From the cell containing the given text, extract its center point as (X, Y) coordinate. 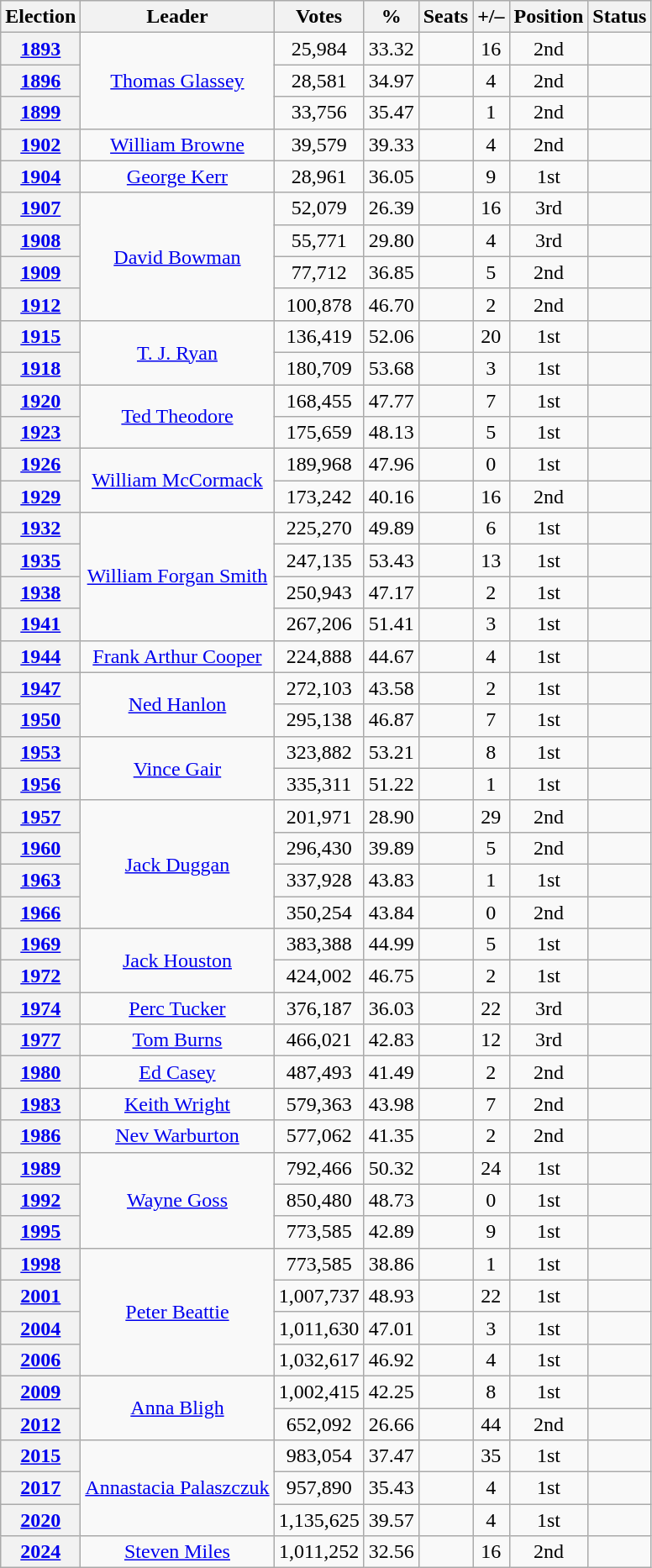
1896 (40, 81)
1918 (40, 368)
295,138 (319, 720)
1977 (40, 1040)
52.06 (392, 336)
1953 (40, 752)
29 (491, 816)
1944 (40, 656)
William Browne (177, 145)
225,270 (319, 529)
35.47 (392, 113)
1912 (40, 304)
224,888 (319, 656)
Position (549, 17)
2009 (40, 1392)
983,054 (319, 1456)
424,002 (319, 976)
Tom Burns (177, 1040)
2001 (40, 1296)
38.86 (392, 1264)
2015 (40, 1456)
12 (491, 1040)
48.73 (392, 1200)
100,878 (319, 304)
Perc Tucker (177, 1008)
267,206 (319, 624)
42.89 (392, 1232)
20 (491, 336)
1938 (40, 592)
1980 (40, 1072)
43.58 (392, 688)
53.68 (392, 368)
Vince Gair (177, 768)
2020 (40, 1520)
46.70 (392, 304)
Thomas Glassey (177, 81)
2006 (40, 1360)
250,943 (319, 592)
Seats (445, 17)
850,480 (319, 1200)
47.77 (392, 401)
William Forgan Smith (177, 576)
1941 (40, 624)
51.41 (392, 624)
Wayne Goss (177, 1200)
28,581 (319, 81)
1,032,617 (319, 1360)
957,890 (319, 1488)
53.43 (392, 560)
272,103 (319, 688)
T. J. Ryan (177, 352)
41.49 (392, 1072)
25,984 (319, 49)
296,430 (319, 848)
1972 (40, 976)
350,254 (319, 912)
1998 (40, 1264)
+/– (491, 17)
1986 (40, 1136)
189,968 (319, 465)
1935 (40, 560)
487,493 (319, 1072)
Annastacia Palaszczuk (177, 1488)
1923 (40, 433)
1904 (40, 176)
46.92 (392, 1360)
35.43 (392, 1488)
44 (491, 1424)
1909 (40, 272)
55,771 (319, 240)
247,135 (319, 560)
36.03 (392, 1008)
53.21 (392, 752)
47.96 (392, 465)
1947 (40, 688)
1932 (40, 529)
David Bowman (177, 256)
1989 (40, 1168)
579,363 (319, 1104)
Peter Beattie (177, 1312)
George Kerr (177, 176)
43.83 (392, 880)
77,712 (319, 272)
Ned Hanlon (177, 704)
2012 (40, 1424)
1992 (40, 1200)
Keith Wright (177, 1104)
24 (491, 1168)
36.05 (392, 176)
173,242 (319, 497)
44.99 (392, 944)
1,007,737 (319, 1296)
168,455 (319, 401)
Ted Theodore (177, 417)
335,311 (319, 784)
43.84 (392, 912)
47.17 (392, 592)
Nev Warburton (177, 1136)
2004 (40, 1328)
1957 (40, 816)
Jack Houston (177, 960)
Ed Casey (177, 1072)
1963 (40, 880)
6 (491, 529)
Frank Arthur Cooper (177, 656)
Steven Miles (177, 1552)
1899 (40, 113)
376,187 (319, 1008)
13 (491, 560)
1926 (40, 465)
Leader (177, 17)
42.25 (392, 1392)
1,002,415 (319, 1392)
466,021 (319, 1040)
46.87 (392, 720)
1,011,630 (319, 1328)
32.56 (392, 1552)
337,928 (319, 880)
1966 (40, 912)
51.22 (392, 784)
577,062 (319, 1136)
39,579 (319, 145)
323,882 (319, 752)
2024 (40, 1552)
47.01 (392, 1328)
180,709 (319, 368)
40.16 (392, 497)
33.32 (392, 49)
1950 (40, 720)
1960 (40, 848)
1956 (40, 784)
1893 (40, 49)
Anna Bligh (177, 1408)
1907 (40, 208)
29.80 (392, 240)
Jack Duggan (177, 864)
792,466 (319, 1168)
1974 (40, 1008)
46.75 (392, 976)
43.98 (392, 1104)
28.90 (392, 816)
39.33 (392, 145)
136,419 (319, 336)
49.89 (392, 529)
34.97 (392, 81)
201,971 (319, 816)
175,659 (319, 433)
42.83 (392, 1040)
383,388 (319, 944)
William McCormack (177, 481)
1929 (40, 497)
35 (491, 1456)
48.93 (392, 1296)
41.35 (392, 1136)
1915 (40, 336)
1,011,252 (319, 1552)
Status (620, 17)
44.67 (392, 656)
% (392, 17)
39.89 (392, 848)
1995 (40, 1232)
37.47 (392, 1456)
26.39 (392, 208)
2017 (40, 1488)
652,092 (319, 1424)
1,135,625 (319, 1520)
39.57 (392, 1520)
Election (40, 17)
33,756 (319, 113)
1902 (40, 145)
1983 (40, 1104)
48.13 (392, 433)
36.85 (392, 272)
1920 (40, 401)
28,961 (319, 176)
26.66 (392, 1424)
1908 (40, 240)
Votes (319, 17)
1969 (40, 944)
50.32 (392, 1168)
52,079 (319, 208)
